Output the (X, Y) coordinate of the center of the cell containing the given text.  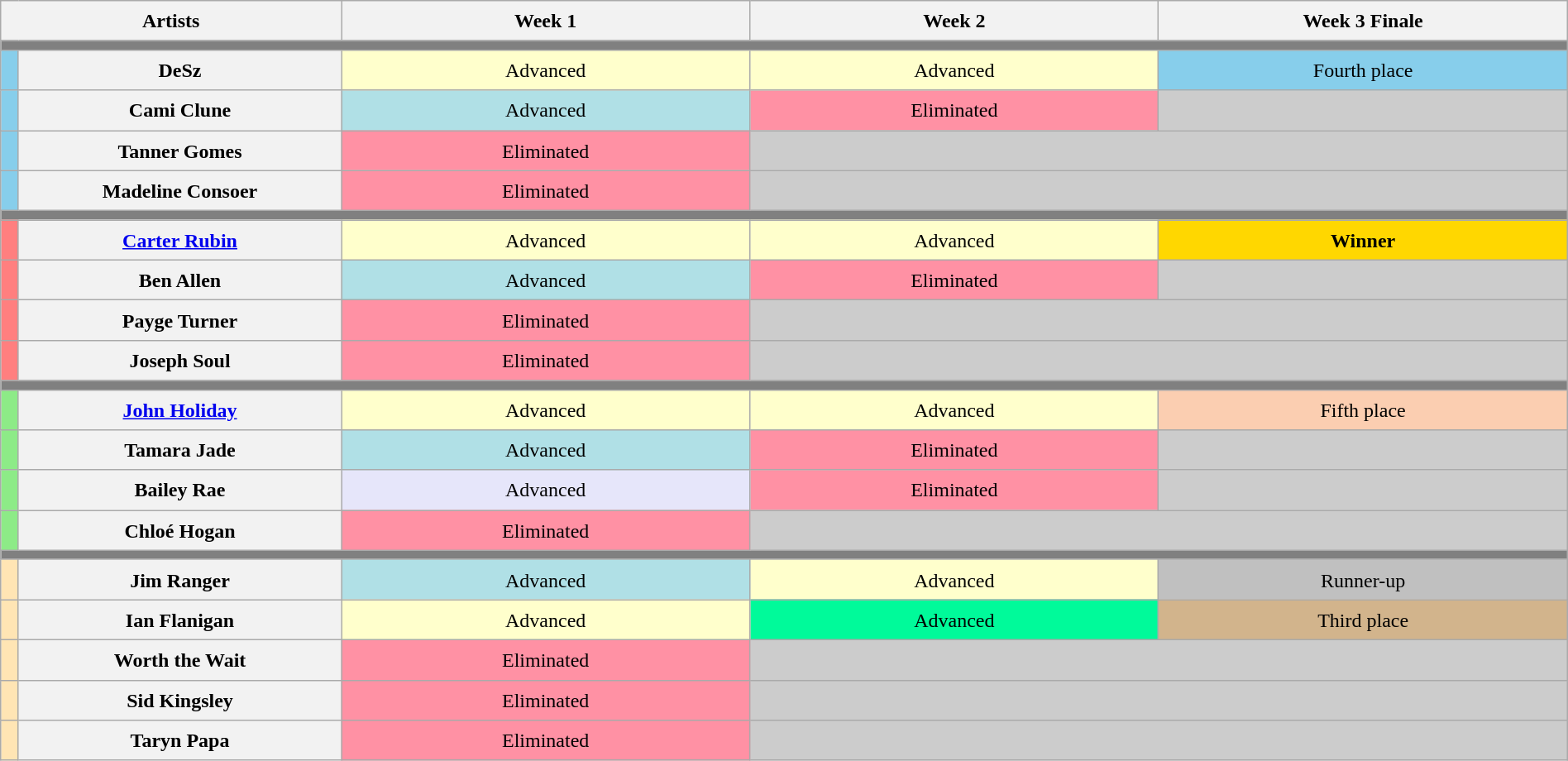
Fourth place (1363, 69)
Third place (1363, 620)
DeSz (179, 69)
Madeline Consoer (179, 190)
Worth the Wait (179, 660)
Week 2 (954, 22)
Week 1 (546, 22)
Artists (171, 22)
Sid Kingsley (179, 700)
Ben Allen (179, 280)
Cami Clune (179, 111)
Week 3 Finale (1363, 22)
Runner-up (1363, 579)
John Holiday (179, 410)
Tamara Jade (179, 450)
Carter Rubin (179, 240)
Taryn Papa (179, 741)
Fifth place (1363, 410)
Chloé Hogan (179, 531)
Ian Flanigan (179, 620)
Jim Ranger (179, 579)
Winner (1363, 240)
Bailey Rae (179, 490)
Tanner Gomes (179, 151)
Payge Turner (179, 321)
Joseph Soul (179, 361)
